Return the (x, y) coordinate for the center point of the cell that contains the specified text.  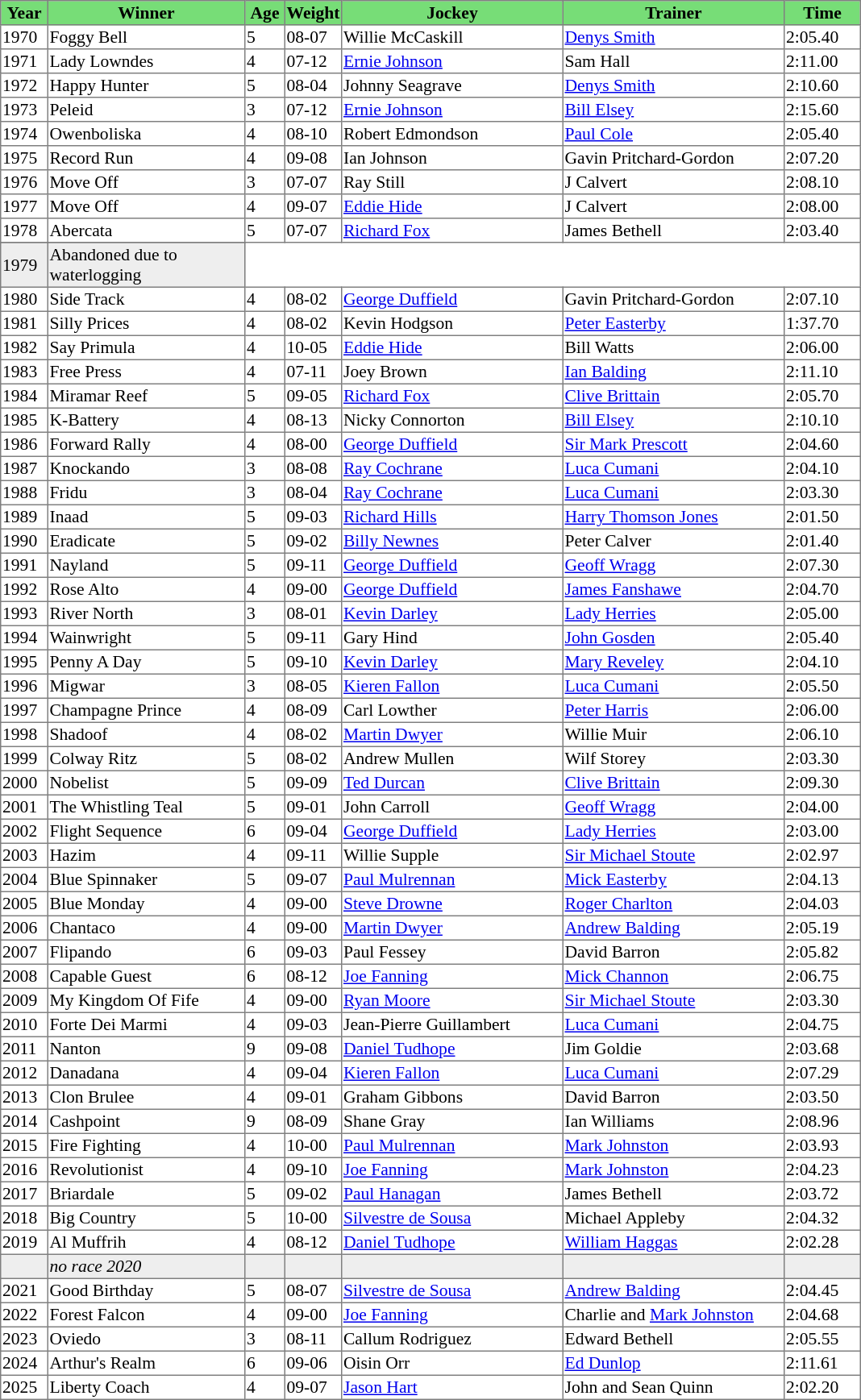
Forte Dei Marmi (146, 1024)
no race 2020 (146, 1266)
09-05 (313, 396)
Briardale (146, 1194)
Trainer (673, 13)
Jean-Pierre Guillambert (452, 1024)
2:02.20 (822, 1387)
2:08.00 (822, 206)
2:05.70 (822, 396)
Gary Hind (452, 638)
1974 (24, 134)
1971 (24, 61)
2009 (24, 1000)
Lady Lowndes (146, 61)
2:03.50 (822, 1097)
Ian Johnson (452, 158)
1973 (24, 110)
1979 (24, 265)
2011 (24, 1049)
Oisin Orr (452, 1363)
Jim Goldie (673, 1049)
Peter Harris (673, 710)
Callum Rodriguez (452, 1339)
1987 (24, 468)
Time (822, 13)
Charlie and Mark Johnston (673, 1315)
08-05 (313, 686)
1994 (24, 638)
Nayland (146, 565)
Penny A Day (146, 662)
2010 (24, 1024)
Flipando (146, 952)
Say Primula (146, 347)
William Haggas (673, 1242)
08-13 (313, 420)
2:04.45 (822, 1290)
2:05.19 (822, 928)
2012 (24, 1073)
2018 (24, 1218)
Mick Channon (673, 976)
2:06.75 (822, 976)
Age (265, 13)
Blue Spinnaker (146, 879)
Paul Hanagan (452, 1194)
Peter Calver (673, 541)
Fire Fighting (146, 1145)
Johnny Seagrave (452, 85)
2:05.50 (822, 686)
09-06 (313, 1363)
John Gosden (673, 638)
Winner (146, 13)
Kevin Hodgson (452, 323)
2:10.60 (822, 85)
Cashpoint (146, 1121)
2:04.32 (822, 1218)
2002 (24, 831)
2:01.40 (822, 541)
Good Birthday (146, 1290)
2014 (24, 1121)
2022 (24, 1315)
Michael Appleby (673, 1218)
Peleid (146, 110)
1983 (24, 372)
2013 (24, 1097)
2:11.61 (822, 1363)
2:10.10 (822, 420)
1972 (24, 85)
2019 (24, 1242)
Willie Muir (673, 734)
2:04.23 (822, 1169)
08-08 (313, 468)
Miramar Reef (146, 396)
Ed Dunlop (673, 1363)
Ray Still (452, 182)
2:11.00 (822, 61)
Big Country (146, 1218)
1986 (24, 444)
Foggy Bell (146, 37)
1995 (24, 662)
My Kingdom Of Fife (146, 1000)
2007 (24, 952)
1980 (24, 299)
1988 (24, 492)
Ian Balding (673, 372)
1984 (24, 396)
Graham Gibbons (452, 1097)
Robert Edmondson (452, 134)
2008 (24, 976)
1990 (24, 541)
2:04.00 (822, 807)
2:05.00 (822, 613)
2:03.00 (822, 831)
Silly Prices (146, 323)
Eradicate (146, 541)
2:05.55 (822, 1339)
Danadana (146, 1073)
Year (24, 13)
Colway Ritz (146, 758)
1992 (24, 589)
Flight Sequence (146, 831)
2:04.75 (822, 1024)
Arthur's Realm (146, 1363)
2:08.96 (822, 1121)
Jockey (452, 13)
2:01.50 (822, 517)
2023 (24, 1339)
08-10 (313, 134)
Billy Newnes (452, 541)
Capable Guest (146, 976)
James Fanshawe (673, 589)
Andrew Mullen (452, 758)
Nicky Connorton (452, 420)
2006 (24, 928)
2017 (24, 1194)
1996 (24, 686)
Fridu (146, 492)
2024 (24, 1363)
1997 (24, 710)
Wilf Storey (673, 758)
John and Sean Quinn (673, 1387)
2016 (24, 1169)
K-Battery (146, 420)
07-11 (313, 372)
2:04.13 (822, 879)
John Carroll (452, 807)
09-09 (313, 783)
2000 (24, 783)
1976 (24, 182)
Champagne Prince (146, 710)
Peter Easterby (673, 323)
2:03.72 (822, 1194)
Revolutionist (146, 1169)
2:15.60 (822, 110)
Abandoned due to waterlogging (146, 265)
Nobelist (146, 783)
2:04.68 (822, 1315)
Blue Monday (146, 904)
08-11 (313, 1339)
Weight (313, 13)
2004 (24, 879)
2:04.70 (822, 589)
Forest Falcon (146, 1315)
Edward Bethell (673, 1339)
Forward Rally (146, 444)
Happy Hunter (146, 85)
10-05 (313, 347)
Al Muffrih (146, 1242)
1981 (24, 323)
River North (146, 613)
1989 (24, 517)
Harry Thomson Jones (673, 517)
Free Press (146, 372)
Mary Reveley (673, 662)
Inaad (146, 517)
Shane Gray (452, 1121)
2005 (24, 904)
Sam Hall (673, 61)
Hazim (146, 855)
Mick Easterby (673, 879)
The Whistling Teal (146, 807)
Paul Fessey (452, 952)
2:08.10 (822, 182)
2:07.10 (822, 299)
2:02.28 (822, 1242)
Joey Brown (452, 372)
2025 (24, 1387)
Nanton (146, 1049)
Oviedo (146, 1339)
1970 (24, 37)
Paul Cole (673, 134)
2001 (24, 807)
Sir Mark Prescott (673, 444)
2015 (24, 1145)
Jason Hart (452, 1387)
1:37.70 (822, 323)
2:11.10 (822, 372)
Liberty Coach (146, 1387)
Ryan Moore (452, 1000)
1999 (24, 758)
Migwar (146, 686)
Record Run (146, 158)
1993 (24, 613)
08-01 (313, 613)
2:05.82 (822, 952)
Knockando (146, 468)
1977 (24, 206)
Chantaco (146, 928)
1991 (24, 565)
2:03.40 (822, 231)
Abercata (146, 231)
1982 (24, 347)
2:06.10 (822, 734)
2:02.97 (822, 855)
2021 (24, 1290)
Ian Williams (673, 1121)
2:04.60 (822, 444)
Roger Charlton (673, 904)
Willie McCaskill (452, 37)
2:03.93 (822, 1145)
Ted Durcan (452, 783)
2:07.29 (822, 1073)
Richard Hills (452, 517)
Side Track (146, 299)
1998 (24, 734)
1975 (24, 158)
2:07.30 (822, 565)
Rose Alto (146, 589)
1978 (24, 231)
Clon Brulee (146, 1097)
1985 (24, 420)
Owenboliska (146, 134)
Willie Supple (452, 855)
2:03.68 (822, 1049)
Carl Lowther (452, 710)
2:04.03 (822, 904)
Wainwright (146, 638)
2:09.30 (822, 783)
08-00 (313, 444)
Shadoof (146, 734)
2003 (24, 855)
Steve Drowne (452, 904)
2:07.20 (822, 158)
Bill Watts (673, 347)
